Search for the cell housing the specified text and yield its (x, y) center coordinate. 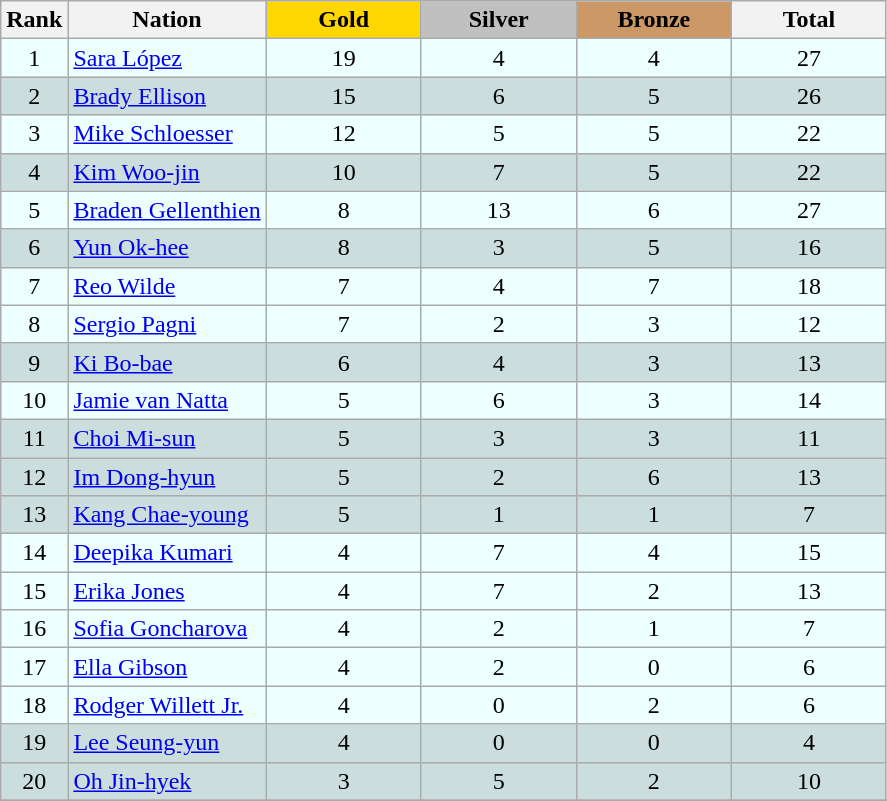
20 (34, 781)
Bronze (654, 20)
Nation (167, 20)
Erika Jones (167, 591)
Brady Ellison (167, 96)
Total (808, 20)
17 (34, 667)
Gold (344, 20)
Deepika Kumari (167, 553)
Kang Chae-young (167, 515)
Im Dong-hyun (167, 477)
Oh Jin-hyek (167, 781)
9 (34, 362)
Sergio Pagni (167, 324)
Ella Gibson (167, 667)
Choi Mi-sun (167, 438)
Jamie van Natta (167, 400)
Lee Seung-yun (167, 743)
Reo Wilde (167, 286)
Kim Woo-jin (167, 172)
Ki Bo-bae (167, 362)
Silver (498, 20)
Mike Schloesser (167, 134)
Rodger Willett Jr. (167, 705)
Sofia Goncharova (167, 629)
26 (808, 96)
Rank (34, 20)
Braden Gellenthien (167, 210)
Sara López (167, 58)
Yun Ok-hee (167, 248)
